Determine the (x, y) coordinate at the center of the cell enclosing the given text.  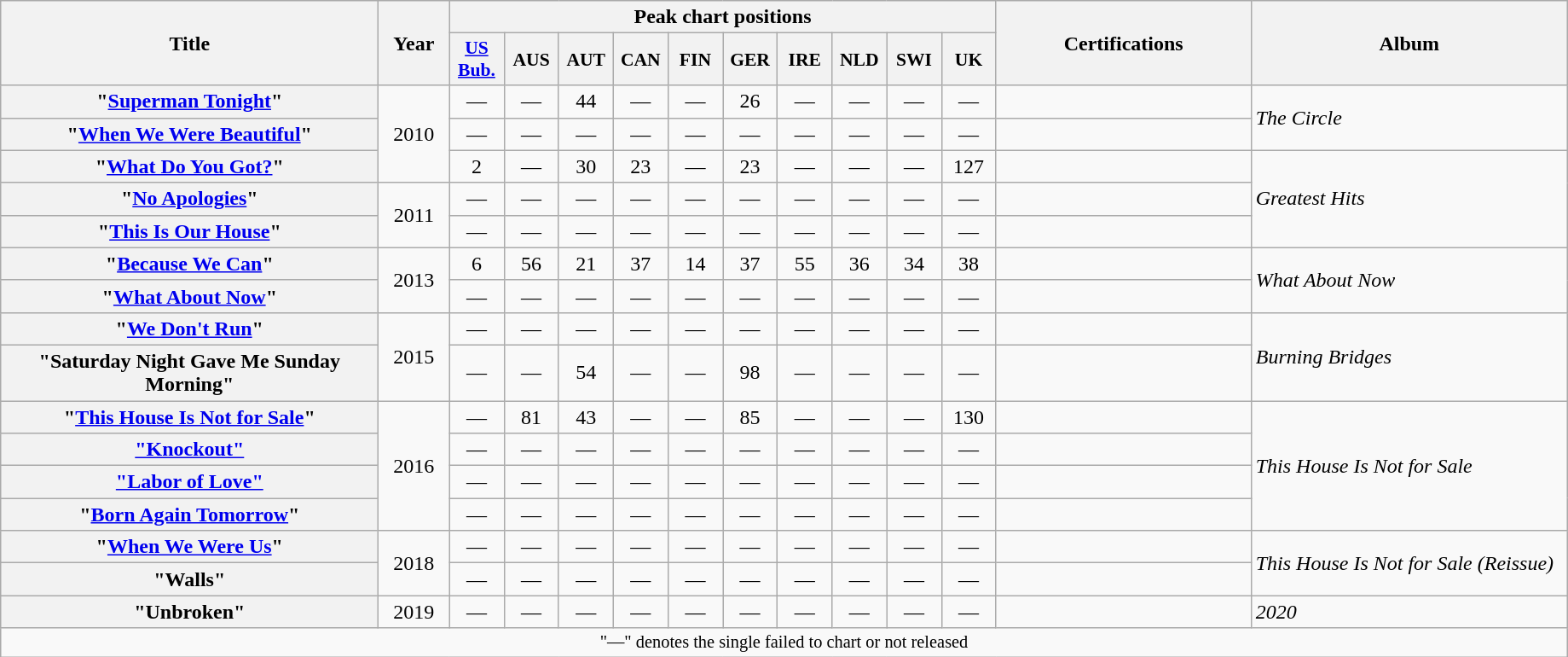
43 (586, 417)
SWI (914, 60)
2015 (414, 357)
98 (750, 372)
Greatest Hits (1409, 199)
Album (1409, 43)
What About Now (1409, 280)
54 (586, 372)
30 (586, 166)
This House Is Not for Sale (Reissue) (1409, 563)
55 (805, 264)
The Circle (1409, 118)
2019 (414, 612)
2013 (414, 280)
2018 (414, 563)
34 (914, 264)
26 (750, 102)
Year (414, 43)
"What Do You Got?" (189, 166)
AUS (531, 60)
UK (969, 60)
6 (477, 264)
US Bub. (477, 60)
GER (750, 60)
"Unbroken" (189, 612)
2010 (414, 134)
"—" denotes the single failed to chart or not released (784, 642)
"When We Were Us" (189, 547)
IRE (805, 60)
36 (859, 264)
2020 (1409, 612)
81 (531, 417)
CAN (640, 60)
"No Apologies" (189, 199)
"This House Is Not for Sale" (189, 417)
"Knockout" (189, 450)
"What About Now" (189, 296)
NLD (859, 60)
56 (531, 264)
"When We Were Beautiful" (189, 134)
"We Don't Run" (189, 328)
"Labor of Love" (189, 482)
21 (586, 264)
2016 (414, 466)
38 (969, 264)
130 (969, 417)
AUT (586, 60)
"Walls" (189, 579)
127 (969, 166)
14 (695, 264)
Certifications (1124, 43)
Burning Bridges (1409, 357)
2011 (414, 215)
Title (189, 43)
85 (750, 417)
This House Is Not for Sale (1409, 466)
"Because We Can" (189, 264)
"Superman Tonight" (189, 102)
"Saturday Night Gave Me Sunday Morning" (189, 372)
FIN (695, 60)
"Born Again Tomorrow" (189, 515)
44 (586, 102)
"This Is Our House" (189, 231)
Peak chart positions (723, 17)
2 (477, 166)
